Detect which cell encompasses the target text, then output its [X, Y] center coordinate. 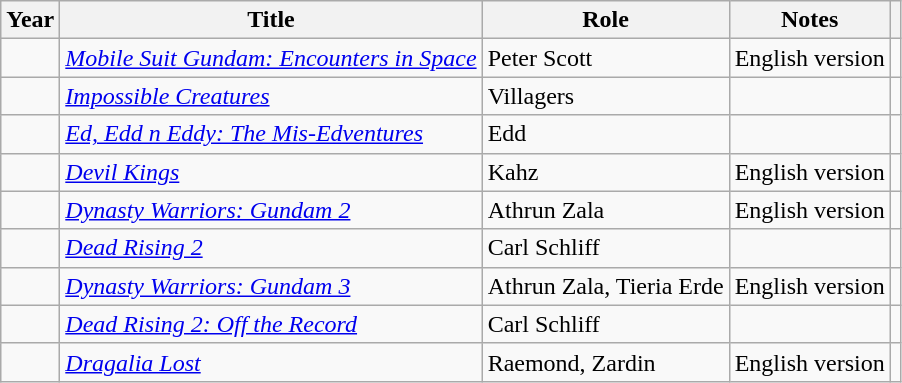
Year [30, 20]
Peter Scott [606, 58]
Dragalia Lost [271, 362]
Title [271, 20]
Dynasty Warriors: Gundam 3 [271, 286]
Role [606, 20]
Dead Rising 2 [271, 248]
Athrun Zala [606, 210]
Athrun Zala, Tieria Erde [606, 286]
Dynasty Warriors: Gundam 2 [271, 210]
Impossible Creatures [271, 96]
Devil Kings [271, 172]
Villagers [606, 96]
Ed, Edd n Eddy: The Mis-Edventures [271, 134]
Notes [810, 20]
Mobile Suit Gundam: Encounters in Space [271, 58]
Edd [606, 134]
Dead Rising 2: Off the Record [271, 324]
Kahz [606, 172]
Raemond, Zardin [606, 362]
